From the cell containing the given text, extract its center point as (X, Y) coordinate. 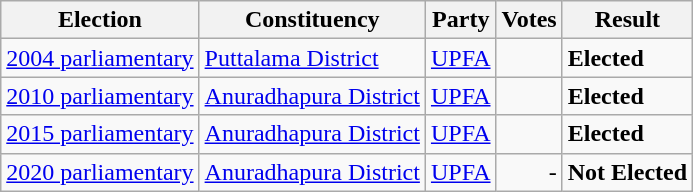
2010 parliamentary (100, 96)
2020 parliamentary (100, 172)
Votes (529, 20)
Election (100, 20)
Result (627, 20)
2004 parliamentary (100, 58)
- (529, 172)
Party (460, 20)
Constituency (312, 20)
2015 parliamentary (100, 134)
Puttalama District (312, 58)
Not Elected (627, 172)
